Search for the cell housing the specified text and yield its (x, y) center coordinate. 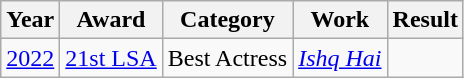
21st LSA (111, 58)
Award (111, 20)
Year (30, 20)
2022 (30, 58)
Category (227, 20)
Work (340, 20)
Best Actress (227, 58)
Ishq Hai (340, 58)
Result (425, 20)
